Return the [x, y] coordinate for the center point of the cell that contains the specified text.  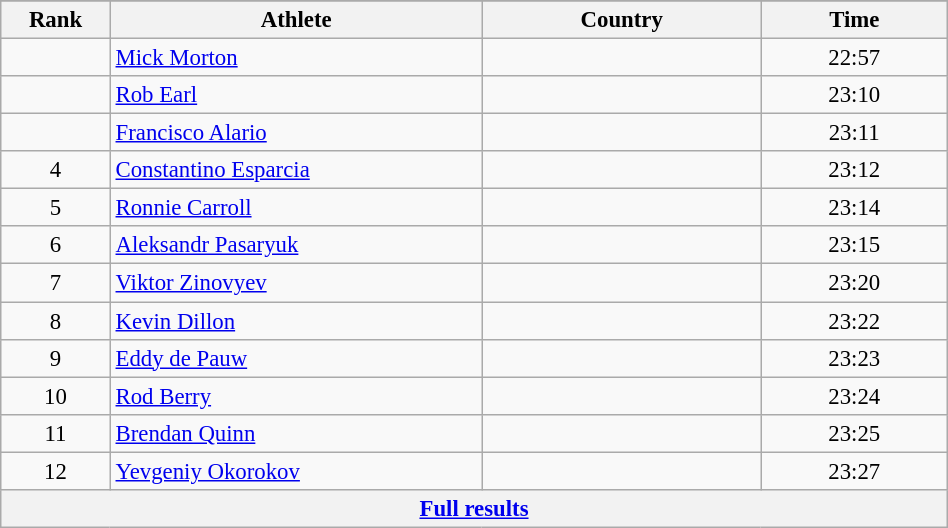
6 [56, 245]
Constantino Esparcia [296, 170]
23:23 [854, 358]
Ronnie Carroll [296, 208]
22:57 [854, 58]
Brendan Quinn [296, 433]
7 [56, 283]
4 [56, 170]
23:24 [854, 396]
Rob Earl [296, 95]
Mick Morton [296, 58]
Country [622, 20]
23:27 [854, 471]
23:11 [854, 133]
23:20 [854, 283]
Viktor Zinovyev [296, 283]
Francisco Alario [296, 133]
Aleksandr Pasaryuk [296, 245]
12 [56, 471]
23:15 [854, 245]
23:10 [854, 95]
Rod Berry [296, 396]
11 [56, 433]
23:22 [854, 321]
9 [56, 358]
8 [56, 321]
23:25 [854, 433]
Time [854, 20]
5 [56, 208]
23:12 [854, 170]
Yevgeniy Okorokov [296, 471]
Eddy de Pauw [296, 358]
23:14 [854, 208]
Kevin Dillon [296, 321]
Full results [474, 509]
Rank [56, 20]
Athlete [296, 20]
10 [56, 396]
